Find where the given text appears and provide that cell's center as (X, Y) coordinate. 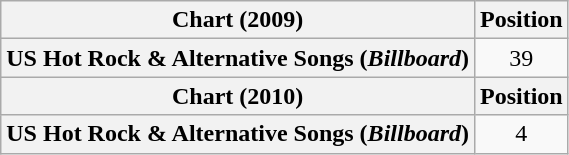
4 (521, 134)
Chart (2009) (238, 20)
Chart (2010) (238, 96)
39 (521, 58)
